Search for the cell housing the specified text and yield its (X, Y) center coordinate. 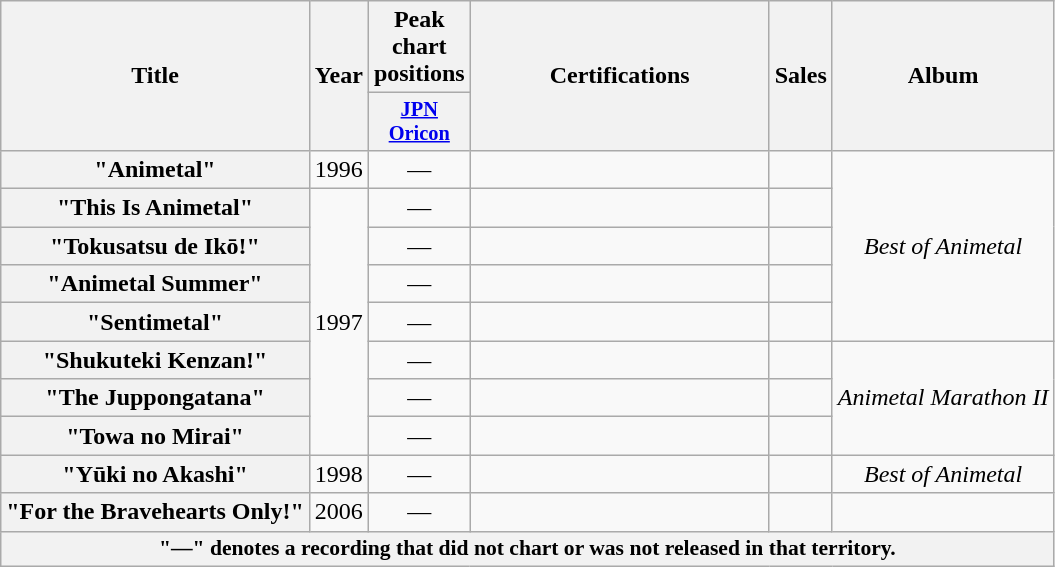
"Sentimetal" (156, 322)
"Tokusatsu de Ikō!" (156, 246)
Animetal Marathon II (943, 398)
"The Juppongatana" (156, 398)
Sales (800, 76)
Year (338, 76)
"Shukuteki Kenzan!" (156, 360)
"—" denotes a recording that did not chart or was not released in that territory. (528, 549)
"Towa no Mirai" (156, 436)
"Animetal" (156, 169)
1996 (338, 169)
"For the Bravehearts Only!" (156, 512)
Title (156, 76)
2006 (338, 512)
Peak chart positions (419, 47)
"Yūki no Akashi" (156, 474)
"Animetal Summer" (156, 284)
Album (943, 76)
"This Is Animetal" (156, 208)
JPNOricon (419, 122)
1997 (338, 322)
1998 (338, 474)
Certifications (620, 76)
